Search for the cell housing the specified text and yield its [x, y] center coordinate. 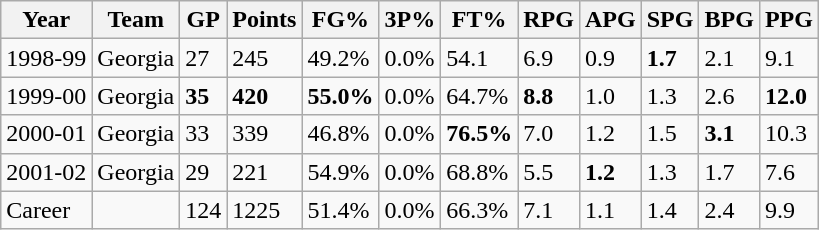
2.6 [729, 96]
PPG [788, 20]
54.1 [480, 58]
1.5 [670, 134]
Career [46, 210]
1998-99 [46, 58]
FT% [480, 20]
BPG [729, 20]
8.8 [549, 96]
2.4 [729, 210]
3.1 [729, 134]
9.1 [788, 58]
0.9 [610, 58]
7.6 [788, 172]
76.5% [480, 134]
7.0 [549, 134]
68.8% [480, 172]
27 [204, 58]
5.5 [549, 172]
APG [610, 20]
1225 [264, 210]
1.0 [610, 96]
7.1 [549, 210]
10.3 [788, 134]
33 [204, 134]
3P% [410, 20]
RPG [549, 20]
2001-02 [46, 172]
46.8% [340, 134]
2000-01 [46, 134]
49.2% [340, 58]
245 [264, 58]
Points [264, 20]
64.7% [480, 96]
55.0% [340, 96]
12.0 [788, 96]
420 [264, 96]
2.1 [729, 58]
339 [264, 134]
51.4% [340, 210]
35 [204, 96]
124 [204, 210]
GP [204, 20]
66.3% [480, 210]
1999-00 [46, 96]
Team [136, 20]
221 [264, 172]
FG% [340, 20]
6.9 [549, 58]
1.4 [670, 210]
SPG [670, 20]
9.9 [788, 210]
29 [204, 172]
1.1 [610, 210]
Year [46, 20]
54.9% [340, 172]
